Pinpoint the cell where the given text exists, returning its (X, Y) midpoint coordinate. 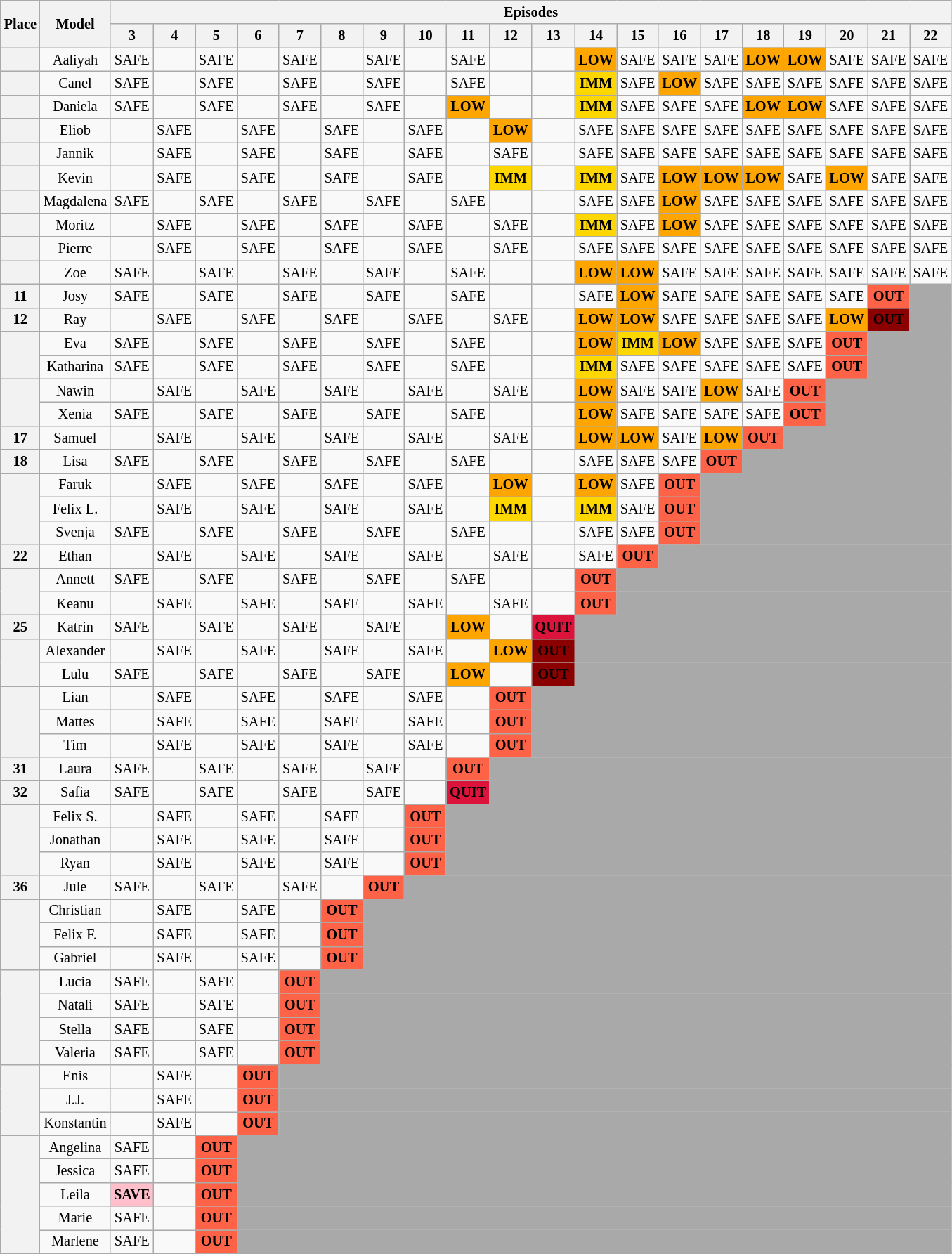
Ray (75, 320)
Keanu (75, 603)
19 (805, 36)
Valeria (75, 1052)
31 (20, 769)
10 (426, 36)
Mattes (75, 721)
J.J. (75, 1100)
14 (596, 36)
6 (259, 36)
SAVE (132, 1194)
Jessica (75, 1171)
Christian (75, 910)
Moritz (75, 225)
Canel (75, 83)
Jannik (75, 154)
16 (679, 36)
Pierre (75, 249)
Konstantin (75, 1123)
Felix S. (75, 816)
Lulu (75, 674)
Magdalena (75, 202)
7 (300, 36)
Ryan (75, 863)
Xenia (75, 414)
5 (216, 36)
9 (384, 36)
15 (638, 36)
Alexander (75, 651)
Eliob (75, 131)
36 (20, 887)
Stella (75, 1029)
13 (554, 36)
3 (132, 36)
Place (20, 24)
Laura (75, 769)
20 (847, 36)
Lisa (75, 462)
Zoe (75, 273)
Svenja (75, 533)
Ethan (75, 556)
Enis (75, 1076)
32 (20, 792)
Felix L. (75, 509)
Katrin (75, 627)
Leila (75, 1194)
Model (75, 24)
Nawin (75, 391)
Josy (75, 296)
Annett (75, 580)
Marie (75, 1218)
Tim (75, 745)
Jonathan (75, 840)
8 (342, 36)
Samuel (75, 438)
Eva (75, 344)
Gabriel (75, 958)
Marlene (75, 1241)
Episodes (531, 12)
Kevin (75, 178)
Jule (75, 887)
Felix F. (75, 934)
4 (175, 36)
Faruk (75, 485)
Lucia (75, 981)
21 (889, 36)
Katharina (75, 367)
Aaliyah (75, 60)
Natali (75, 1005)
Angelina (75, 1147)
Daniela (75, 107)
Safia (75, 792)
Lian (75, 698)
25 (20, 627)
